Search for the cell housing the specified text and yield its [X, Y] center coordinate. 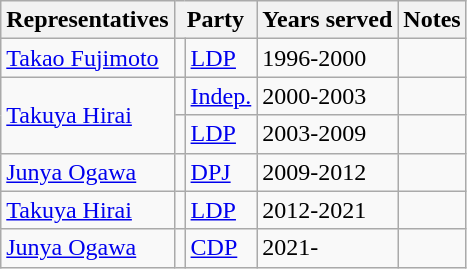
Years served [328, 20]
2012-2021 [328, 210]
Indep. [221, 96]
2000-2003 [328, 96]
Takao Fujimoto [88, 58]
Party [216, 20]
DPJ [221, 172]
Representatives [88, 20]
2003-2009 [328, 134]
2021- [328, 248]
CDP [221, 248]
Notes [432, 20]
2009-2012 [328, 172]
1996-2000 [328, 58]
